Scan for the cell matching the given text and deliver its (x, y) coordinate at center. 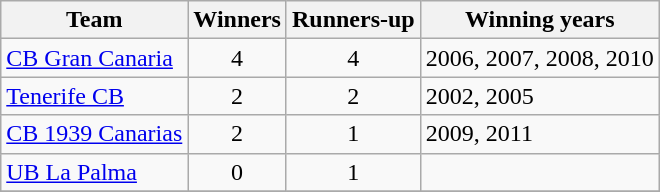
2009, 2011 (540, 134)
2006, 2007, 2008, 2010 (540, 58)
Runners-up (353, 20)
0 (238, 172)
CB Gran Canaria (94, 58)
Winners (238, 20)
CB 1939 Canarias (94, 134)
Team (94, 20)
Winning years (540, 20)
2002, 2005 (540, 96)
UB La Palma (94, 172)
Tenerife CB (94, 96)
